Scan for the cell matching the given text and deliver its (X, Y) coordinate at center. 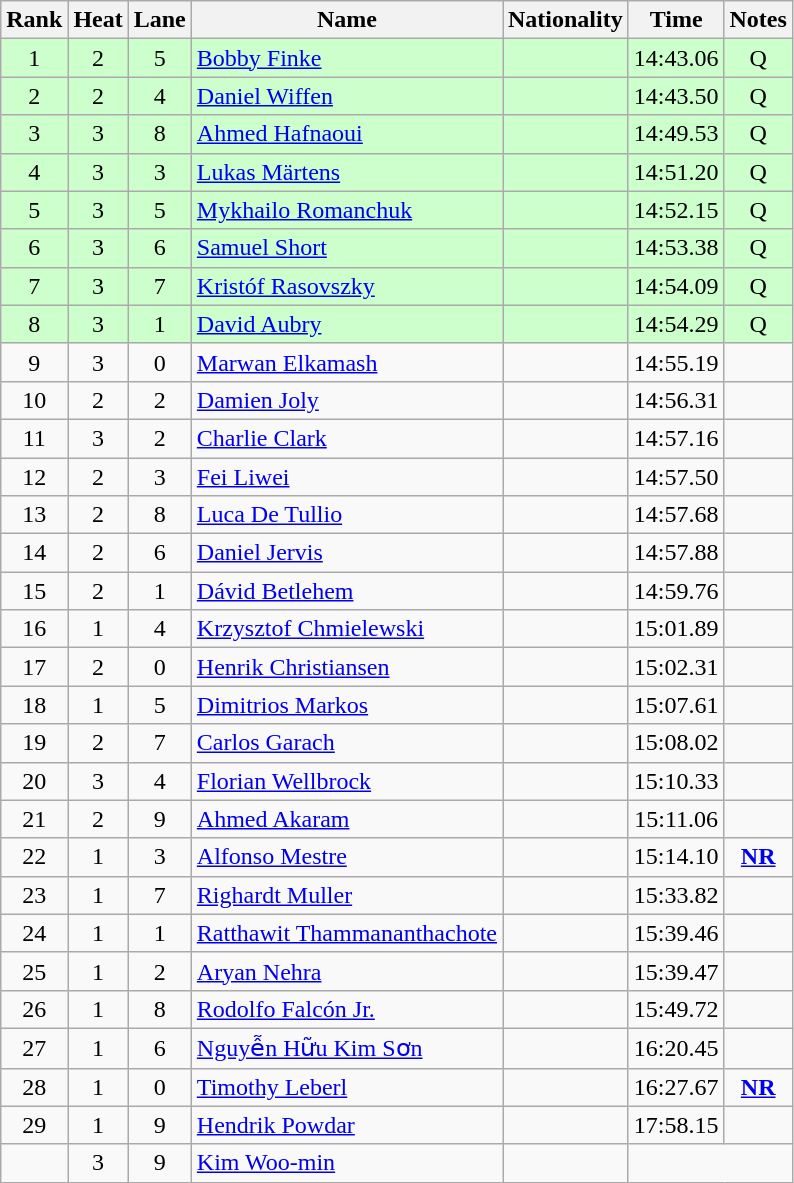
Ratthawit Thammananthachote (346, 933)
15:33.82 (676, 895)
13 (34, 515)
14:57.50 (676, 477)
12 (34, 477)
15:39.46 (676, 933)
15:39.47 (676, 971)
15:01.89 (676, 629)
Luca De Tullio (346, 515)
14:59.76 (676, 591)
11 (34, 438)
Righardt Muller (346, 895)
Timothy Leberl (346, 1087)
14:52.15 (676, 210)
29 (34, 1125)
14:51.20 (676, 172)
27 (34, 1048)
14:54.09 (676, 286)
Fei Liwei (346, 477)
21 (34, 819)
Heat (98, 20)
14:57.88 (676, 553)
Kristóf Rasovszky (346, 286)
Lane (160, 20)
Ahmed Akaram (346, 819)
Hendrik Powdar (346, 1125)
14:56.31 (676, 400)
22 (34, 857)
18 (34, 705)
Dávid Betlehem (346, 591)
24 (34, 933)
Samuel Short (346, 248)
Dimitrios Markos (346, 705)
10 (34, 400)
14:57.16 (676, 438)
14 (34, 553)
14:49.53 (676, 134)
17 (34, 667)
Nationality (565, 20)
15:14.10 (676, 857)
15:08.02 (676, 743)
Daniel Wiffen (346, 96)
Nguyễn Hữu Kim Sơn (346, 1048)
Alfonso Mestre (346, 857)
Marwan Elkamash (346, 362)
16 (34, 629)
Henrik Christiansen (346, 667)
Charlie Clark (346, 438)
15:11.06 (676, 819)
Lukas Märtens (346, 172)
16:20.45 (676, 1048)
19 (34, 743)
28 (34, 1087)
Krzysztof Chmielewski (346, 629)
20 (34, 781)
14:53.38 (676, 248)
14:54.29 (676, 324)
15:07.61 (676, 705)
14:43.50 (676, 96)
Damien Joly (346, 400)
26 (34, 1009)
14:43.06 (676, 58)
17:58.15 (676, 1125)
Florian Wellbrock (346, 781)
David Aubry (346, 324)
Carlos Garach (346, 743)
Rodolfo Falcón Jr. (346, 1009)
15 (34, 591)
16:27.67 (676, 1087)
15:10.33 (676, 781)
23 (34, 895)
Name (346, 20)
Bobby Finke (346, 58)
Kim Woo-min (346, 1163)
15:49.72 (676, 1009)
15:02.31 (676, 667)
Aryan Nehra (346, 971)
25 (34, 971)
Mykhailo Romanchuk (346, 210)
Ahmed Hafnaoui (346, 134)
14:55.19 (676, 362)
Daniel Jervis (346, 553)
Rank (34, 20)
14:57.68 (676, 515)
Notes (758, 20)
Time (676, 20)
